Detect which cell encompasses the target text, then output its (x, y) center coordinate. 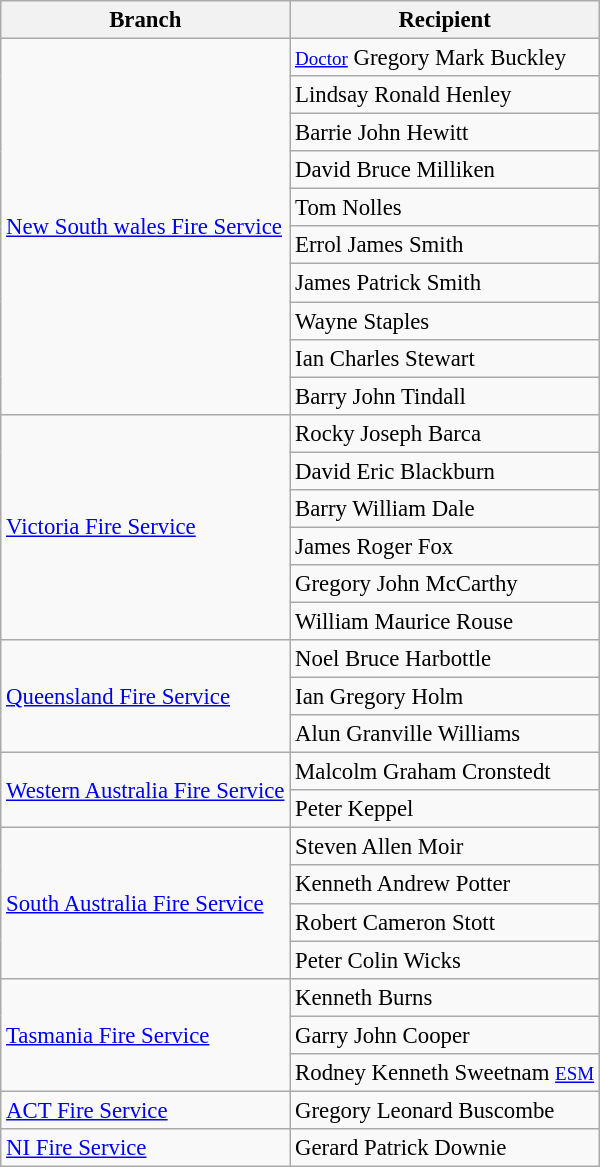
New South wales Fire Service (146, 227)
Doctor Gregory Mark Buckley (445, 58)
Peter Colin Wicks (445, 960)
David Eric Blackburn (445, 471)
Tasmania Fire Service (146, 1034)
Gregory John McCarthy (445, 584)
Barry William Dale (445, 509)
Rodney Kenneth Sweetnam ESM (445, 1073)
Tom Nolles (445, 208)
Western Australia Fire Service (146, 790)
Peter Keppel (445, 809)
Ian Gregory Holm (445, 697)
South Australia Fire Service (146, 903)
Barrie John Hewitt (445, 133)
Garry John Cooper (445, 1035)
Gerard Patrick Downie (445, 1148)
ACT Fire Service (146, 1110)
Malcolm Graham Cronstedt (445, 772)
William Maurice Rouse (445, 621)
James Roger Fox (445, 546)
Queensland Fire Service (146, 696)
Ian Charles Stewart (445, 358)
Robert Cameron Stott (445, 922)
Alun Granville Williams (445, 734)
Branch (146, 20)
Kenneth Andrew Potter (445, 885)
Kenneth Burns (445, 997)
David Bruce Milliken (445, 170)
Errol James Smith (445, 245)
Lindsay Ronald Henley (445, 95)
Gregory Leonard Buscombe (445, 1110)
Barry John Tindall (445, 396)
Victoria Fire Service (146, 527)
Recipient (445, 20)
Wayne Staples (445, 321)
Rocky Joseph Barca (445, 433)
James Patrick Smith (445, 283)
Noel Bruce Harbottle (445, 659)
Steven Allen Moir (445, 847)
NI Fire Service (146, 1148)
